From the cell containing the given text, extract its center point as [X, Y] coordinate. 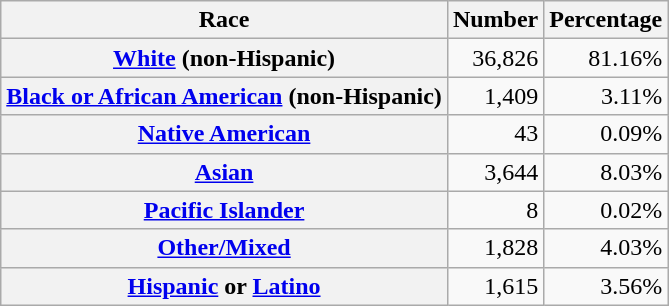
4.03% [606, 248]
Native American [224, 134]
Pacific Islander [224, 210]
1,828 [495, 248]
3.11% [606, 96]
81.16% [606, 58]
0.09% [606, 134]
0.02% [606, 210]
1,615 [495, 286]
8.03% [606, 172]
3,644 [495, 172]
Percentage [606, 20]
Number [495, 20]
White (non-Hispanic) [224, 58]
8 [495, 210]
3.56% [606, 286]
Asian [224, 172]
43 [495, 134]
Black or African American (non-Hispanic) [224, 96]
Race [224, 20]
Hispanic or Latino [224, 286]
36,826 [495, 58]
Other/Mixed [224, 248]
1,409 [495, 96]
